Search for the cell housing the specified text and yield its [x, y] center coordinate. 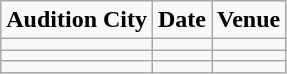
Venue [249, 20]
Audition City [77, 20]
Date [182, 20]
